Capture the cell that displays the provided text and extract its (x, y) central coordinate. 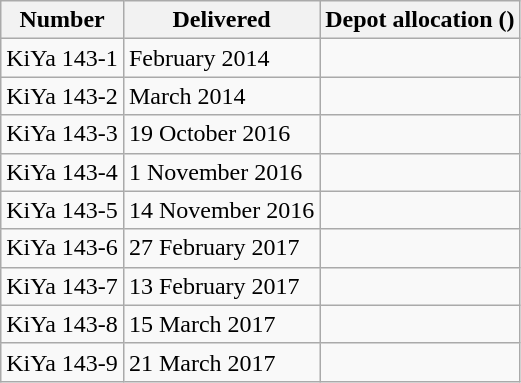
KiYa 143-9 (62, 362)
Number (62, 20)
1 November 2016 (221, 172)
15 March 2017 (221, 324)
Depot allocation () (420, 20)
27 February 2017 (221, 248)
March 2014 (221, 96)
Delivered (221, 20)
February 2014 (221, 58)
KiYa 143-6 (62, 248)
KiYa 143-7 (62, 286)
KiYa 143-3 (62, 134)
KiYa 143-1 (62, 58)
21 March 2017 (221, 362)
KiYa 143-5 (62, 210)
KiYa 143-2 (62, 96)
KiYa 143-4 (62, 172)
13 February 2017 (221, 286)
19 October 2016 (221, 134)
KiYa 143-8 (62, 324)
14 November 2016 (221, 210)
